Output the (X, Y) coordinate of the center of the cell containing the given text.  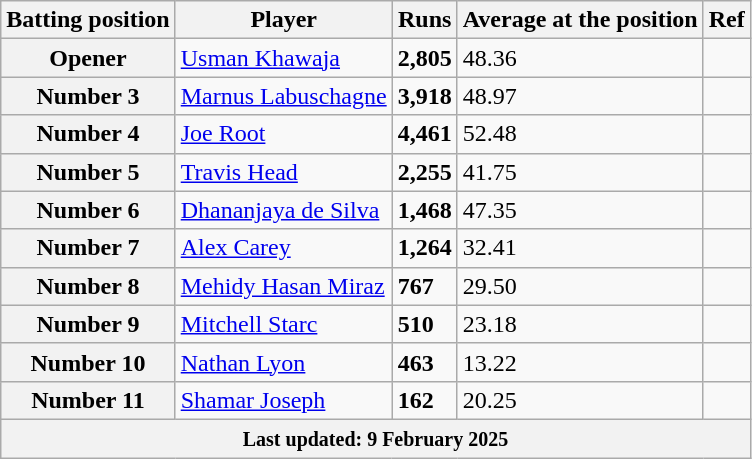
Number 6 (88, 210)
Alex Carey (284, 248)
Dhananjaya de Silva (284, 210)
Mitchell Starc (284, 324)
Marnus Labuschagne (284, 96)
510 (424, 324)
23.18 (580, 324)
Usman Khawaja (284, 58)
Opener (88, 58)
Last updated: 9 February 2025 (376, 438)
13.22 (580, 362)
41.75 (580, 172)
162 (424, 400)
Joe Root (284, 134)
Number 10 (88, 362)
2,805 (424, 58)
463 (424, 362)
Average at the position (580, 20)
Number 3 (88, 96)
Number 5 (88, 172)
2,255 (424, 172)
47.35 (580, 210)
Runs (424, 20)
767 (424, 286)
Number 8 (88, 286)
Ref (726, 20)
4,461 (424, 134)
Number 7 (88, 248)
Mehidy Hasan Miraz (284, 286)
Number 11 (88, 400)
29.50 (580, 286)
Batting position (88, 20)
32.41 (580, 248)
48.36 (580, 58)
52.48 (580, 134)
Nathan Lyon (284, 362)
Player (284, 20)
Number 4 (88, 134)
Shamar Joseph (284, 400)
48.97 (580, 96)
Travis Head (284, 172)
3,918 (424, 96)
20.25 (580, 400)
Number 9 (88, 324)
1,468 (424, 210)
1,264 (424, 248)
